Identify which cell holds the provided text, then report its [x, y] central coordinate. 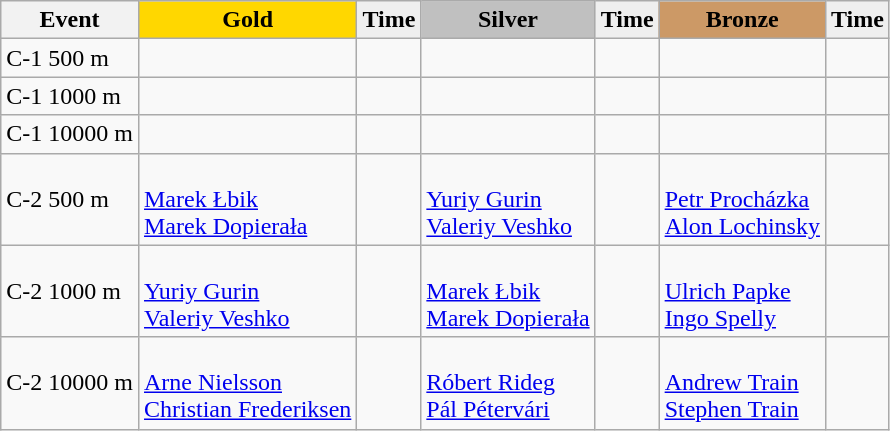
C-2 1000 m [70, 291]
Róbert RidegPál Pétervári [508, 383]
Gold [247, 20]
Silver [508, 20]
C-1 500 m [70, 58]
C-2 10000 m [70, 383]
Ulrich PapkeIngo Spelly [742, 291]
Bronze [742, 20]
Petr ProcházkaAlon Lochinsky [742, 199]
Arne NielssonChristian Frederiksen [247, 383]
C-1 1000 m [70, 96]
Event [70, 20]
C-2 500 m [70, 199]
C-1 10000 m [70, 134]
Andrew TrainStephen Train [742, 383]
